For the text-containing cell, return its midpoint in [x, y] coordinate format. 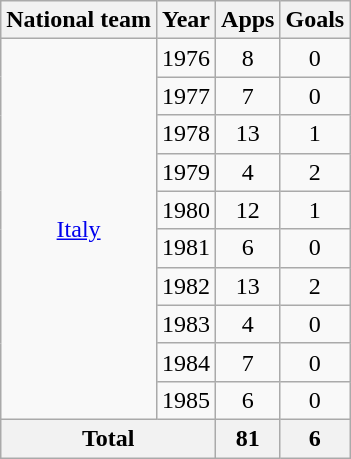
National team [79, 20]
1978 [186, 134]
Total [108, 438]
1980 [186, 210]
1982 [186, 286]
Apps [248, 20]
1979 [186, 172]
Year [186, 20]
1977 [186, 96]
Goals [315, 20]
81 [248, 438]
12 [248, 210]
1983 [186, 324]
1984 [186, 362]
1976 [186, 58]
1981 [186, 248]
Italy [79, 230]
1985 [186, 400]
8 [248, 58]
